Scan for the cell matching the given text and deliver its [X, Y] coordinate at center. 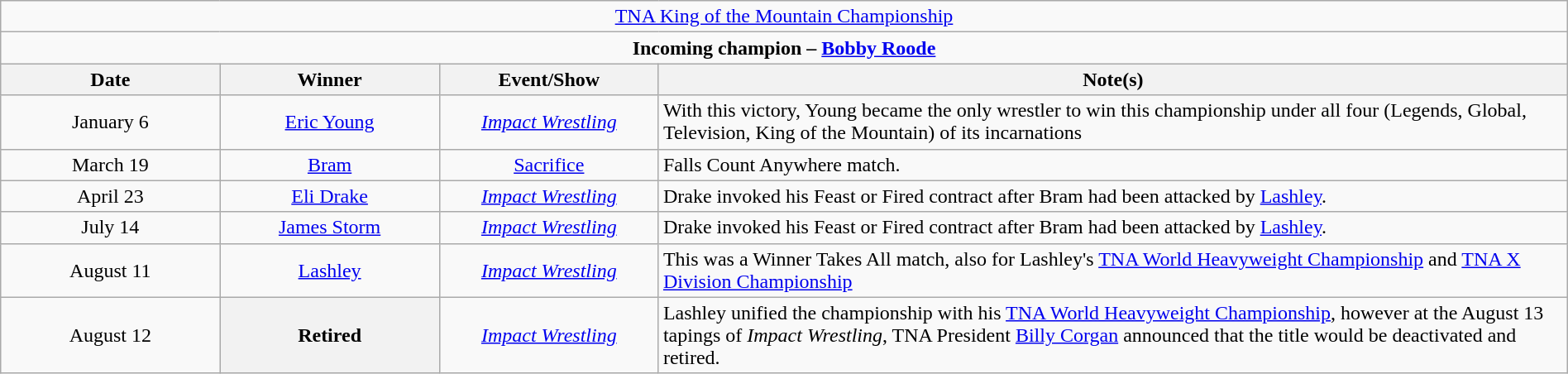
Bram [329, 165]
Eli Drake [329, 196]
This was a Winner Takes All match, also for Lashley's TNA World Heavyweight Championship and TNA X Division Championship [1113, 270]
Event/Show [549, 79]
Retired [329, 335]
Falls Count Anywhere match. [1113, 165]
January 6 [111, 122]
August 12 [111, 335]
Sacrifice [549, 165]
Lashley [329, 270]
Incoming champion – Bobby Roode [784, 48]
TNA King of the Mountain Championship [784, 17]
Eric Young [329, 122]
July 14 [111, 228]
Winner [329, 79]
August 11 [111, 270]
April 23 [111, 196]
Note(s) [1113, 79]
March 19 [111, 165]
Date [111, 79]
James Storm [329, 228]
